Find where the given text appears and provide that cell's center as (X, Y) coordinate. 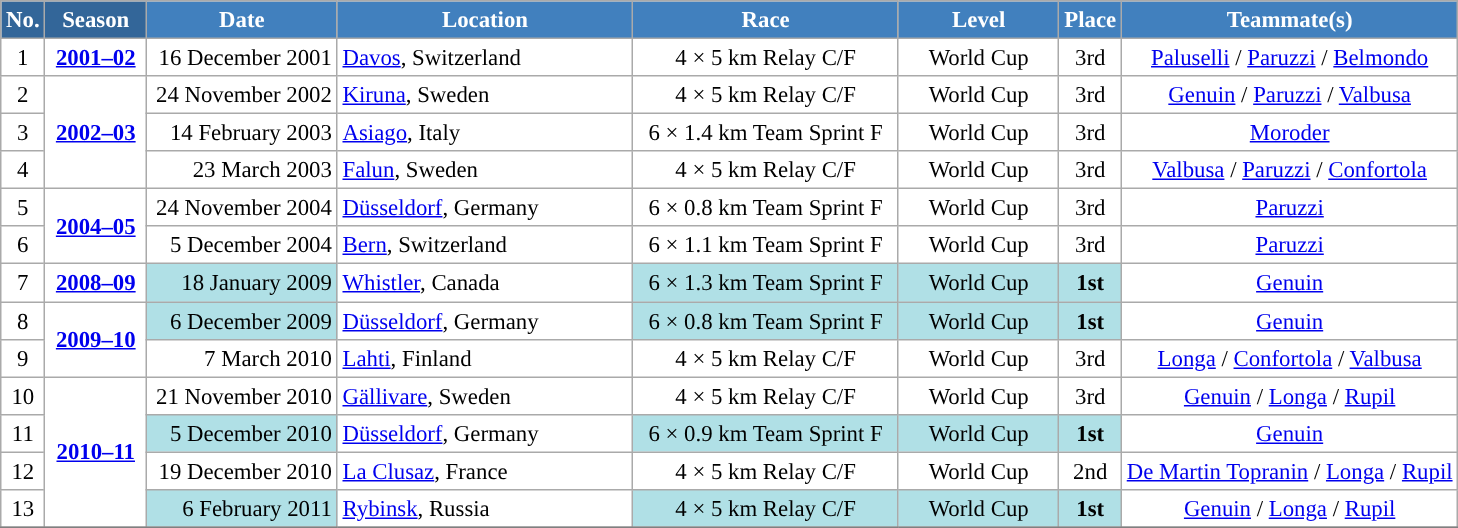
Genuin / Paruzzi / Valbusa (1289, 95)
14 February 2003 (242, 133)
11 (23, 433)
Asiago, Italy (485, 133)
2001–02 (96, 58)
21 November 2010 (242, 396)
24 November 2002 (242, 95)
2010–11 (96, 452)
6 × 1.4 km Team Sprint F (766, 133)
5 December 2010 (242, 433)
Race (766, 20)
2009–10 (96, 340)
Place (1090, 20)
9 (23, 358)
Date (242, 20)
Season (96, 20)
2nd (1090, 471)
7 March 2010 (242, 358)
Teammate(s) (1289, 20)
Whistler, Canada (485, 283)
6 February 2011 (242, 509)
2002–03 (96, 132)
Paluselli / Paruzzi / Belmondo (1289, 58)
Kiruna, Sweden (485, 95)
Falun, Sweden (485, 170)
4 (23, 170)
24 November 2004 (242, 208)
Moroder (1289, 133)
7 (23, 283)
13 (23, 509)
Rybinsk, Russia (485, 509)
6 (23, 245)
3 (23, 133)
23 March 2003 (242, 170)
10 (23, 396)
No. (23, 20)
2004–05 (96, 226)
18 January 2009 (242, 283)
5 December 2004 (242, 245)
2 (23, 95)
2008–09 (96, 283)
1 (23, 58)
6 × 1.3 km Team Sprint F (766, 283)
6 × 1.1 km Team Sprint F (766, 245)
16 December 2001 (242, 58)
6 × 0.9 km Team Sprint F (766, 433)
Longa / Confortola / Valbusa (1289, 358)
Valbusa / Paruzzi / Confortola (1289, 170)
6 December 2009 (242, 321)
Davos, Switzerland (485, 58)
Bern, Switzerland (485, 245)
De Martin Topranin / Longa / Rupil (1289, 471)
Gällivare, Sweden (485, 396)
Level (978, 20)
La Clusaz, France (485, 471)
19 December 2010 (242, 471)
8 (23, 321)
Lahti, Finland (485, 358)
Location (485, 20)
12 (23, 471)
5 (23, 208)
